Detect which cell encompasses the target text, then output its [X, Y] center coordinate. 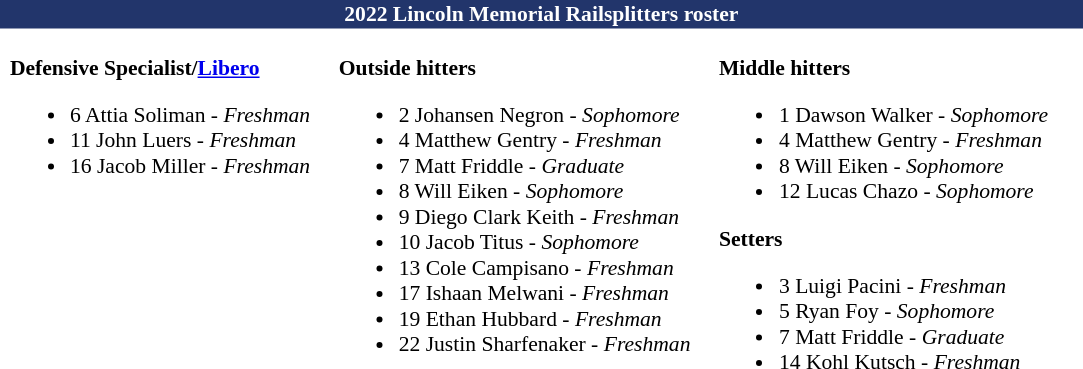
2022 Lincoln Memorial Railsplitters roster [542, 14]
